Search for the cell housing the specified text and yield its [X, Y] center coordinate. 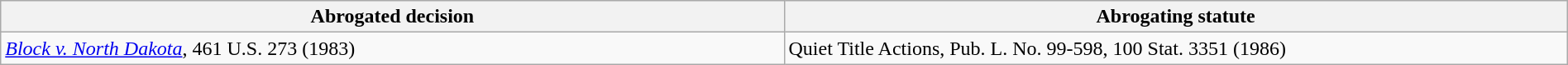
Block v. North Dakota, 461 U.S. 273 (1983) [392, 48]
Abrogating statute [1176, 17]
Quiet Title Actions, Pub. L. No. 99-598, 100 Stat. 3351 (1986) [1176, 48]
Abrogated decision [392, 17]
